Locate the cell with the specified text and output its (X, Y) center coordinate. 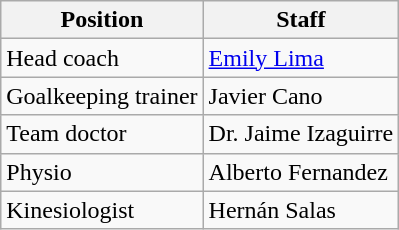
Head coach (102, 58)
Kinesiologist (102, 210)
Position (102, 20)
Emily Lima (301, 58)
Dr. Jaime Izaguirre (301, 134)
Team doctor (102, 134)
Hernán Salas (301, 210)
Staff (301, 20)
Alberto Fernandez (301, 172)
Goalkeeping trainer (102, 96)
Javier Cano (301, 96)
Physio (102, 172)
